Determine the [x, y] coordinate at the center of the cell enclosing the given text.  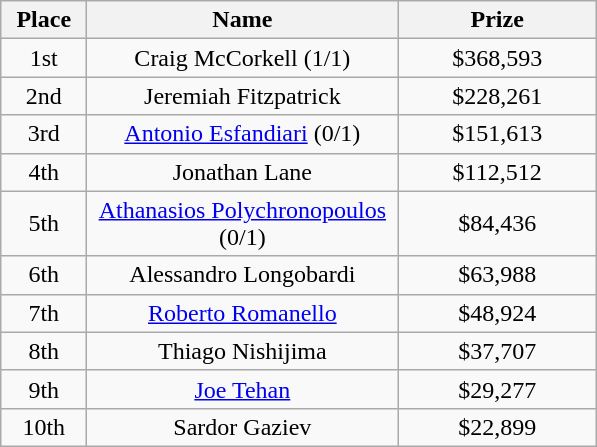
$29,277 [498, 389]
$368,593 [498, 58]
10th [44, 427]
$37,707 [498, 351]
8th [44, 351]
$151,613 [498, 134]
$63,988 [498, 275]
5th [44, 224]
Alessandro Longobardi [242, 275]
$84,436 [498, 224]
Antonio Esfandiari (0/1) [242, 134]
Craig McCorkell (1/1) [242, 58]
4th [44, 172]
1st [44, 58]
Name [242, 20]
Sardor Gaziev [242, 427]
Thiago Nishijima [242, 351]
Roberto Romanello [242, 313]
6th [44, 275]
2nd [44, 96]
Place [44, 20]
3rd [44, 134]
9th [44, 389]
7th [44, 313]
Joe Tehan [242, 389]
$48,924 [498, 313]
$22,899 [498, 427]
$112,512 [498, 172]
$228,261 [498, 96]
Prize [498, 20]
Jonathan Lane [242, 172]
Athanasios Polychronopoulos (0/1) [242, 224]
Jeremiah Fitzpatrick [242, 96]
